Locate the cell with the specified text and output its [x, y] center coordinate. 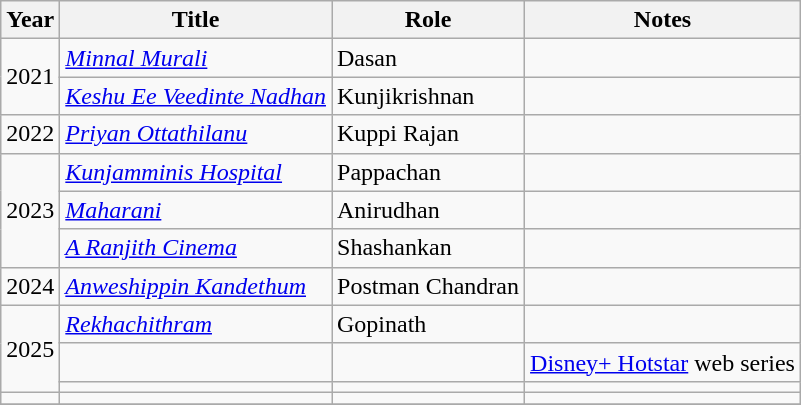
Year [30, 20]
Shashankan [428, 248]
Kunjikrishnan [428, 96]
Maharani [196, 210]
Disney+ Hotstar web series [663, 362]
2022 [30, 134]
Gopinath [428, 324]
Rekhachithram [196, 324]
Title [196, 20]
Anweshippin Kandethum [196, 286]
Keshu Ee Veedinte Nadhan [196, 96]
Postman Chandran [428, 286]
Priyan Ottathilanu [196, 134]
Minnal Murali [196, 58]
Role [428, 20]
A Ranjith Cinema [196, 248]
2023 [30, 210]
Anirudhan [428, 210]
Kuppi Rajan [428, 134]
2025 [30, 348]
Notes [663, 20]
Pappachan [428, 172]
Dasan [428, 58]
2024 [30, 286]
2021 [30, 77]
Kunjamminis Hospital [196, 172]
